Return [x, y] of the center of cell containing provided text 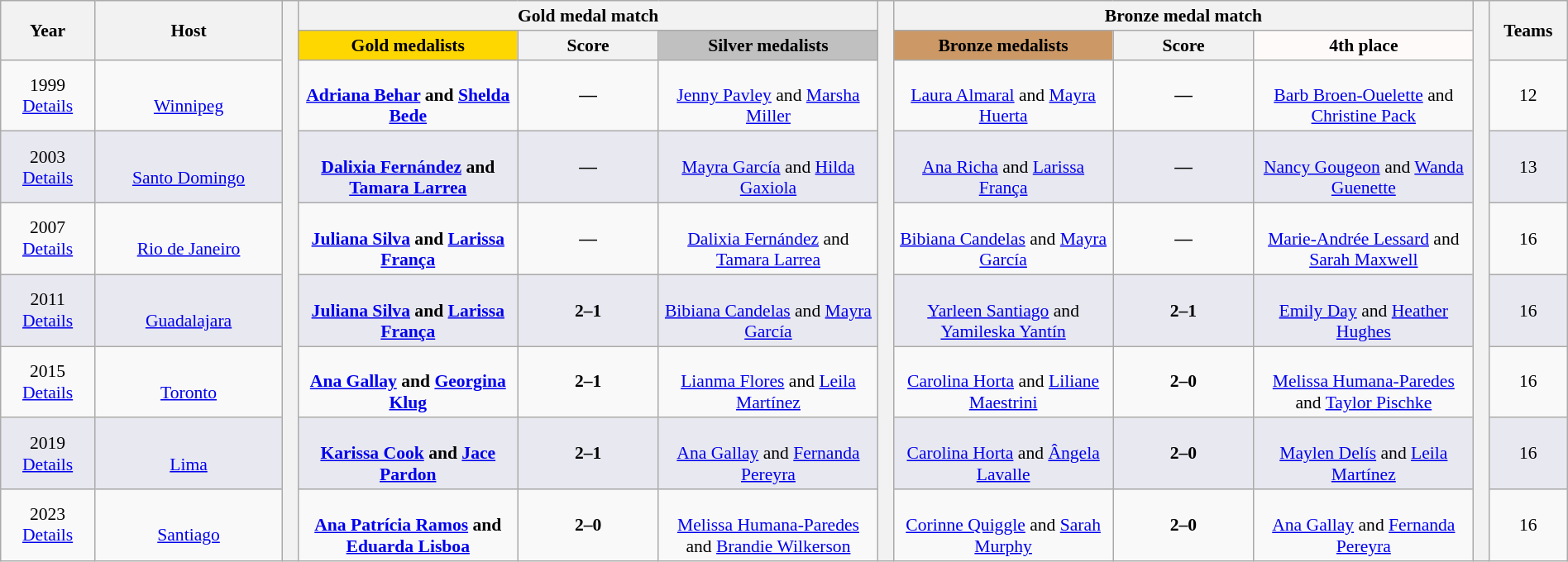
Silver medalists [767, 45]
Bronze medalists [1004, 45]
Marie-Andrée Lessard and Sarah Maxwell [1363, 240]
Teams [1528, 30]
Year [48, 30]
Gold medal match [589, 16]
Jenny Pavley and Marsha Miller [767, 96]
2003Details [48, 167]
Ana Patrícia Ramos and Eduarda Lisboa [409, 526]
Carolina Horta and Ângela Lavalle [1004, 455]
Nancy Gougeon and Wanda Guenette [1363, 167]
1999Details [48, 96]
2007Details [48, 240]
2011Details [48, 311]
Gold medalists [409, 45]
4th place [1363, 45]
Santo Domingo [189, 167]
Ana Richa and Larissa França [1004, 167]
Guadalajara [189, 311]
12 [1528, 96]
Corinne Quiggle and Sarah Murphy [1004, 526]
Karissa Cook and Jace Pardon [409, 455]
Rio de Janeiro [189, 240]
13 [1528, 167]
Laura Almaral and Mayra Huerta [1004, 96]
Maylen Delís and Leila Martínez [1363, 455]
2023Details [48, 526]
Carolina Horta and Liliane Maestrini [1004, 382]
Mayra García and Hilda Gaxiola [767, 167]
Yarleen Santiago and Yamileska Yantín [1004, 311]
2019Details [48, 455]
Toronto [189, 382]
Winnipeg [189, 96]
Ana Gallay and Georgina Klug [409, 382]
Barb Broen-Ouelette and Christine Pack [1363, 96]
Bronze medal match [1184, 16]
Melissa Humana-Paredes and Brandie Wilkerson [767, 526]
Santiago [189, 526]
Host [189, 30]
Melissa Humana-Paredes and Taylor Pischke [1363, 382]
Lima [189, 455]
Emily Day and Heather Hughes [1363, 311]
2015Details [48, 382]
Lianma Flores and Leila Martínez [767, 382]
Adriana Behar and Shelda Bede [409, 96]
